Search for the cell housing the specified text and yield its (x, y) center coordinate. 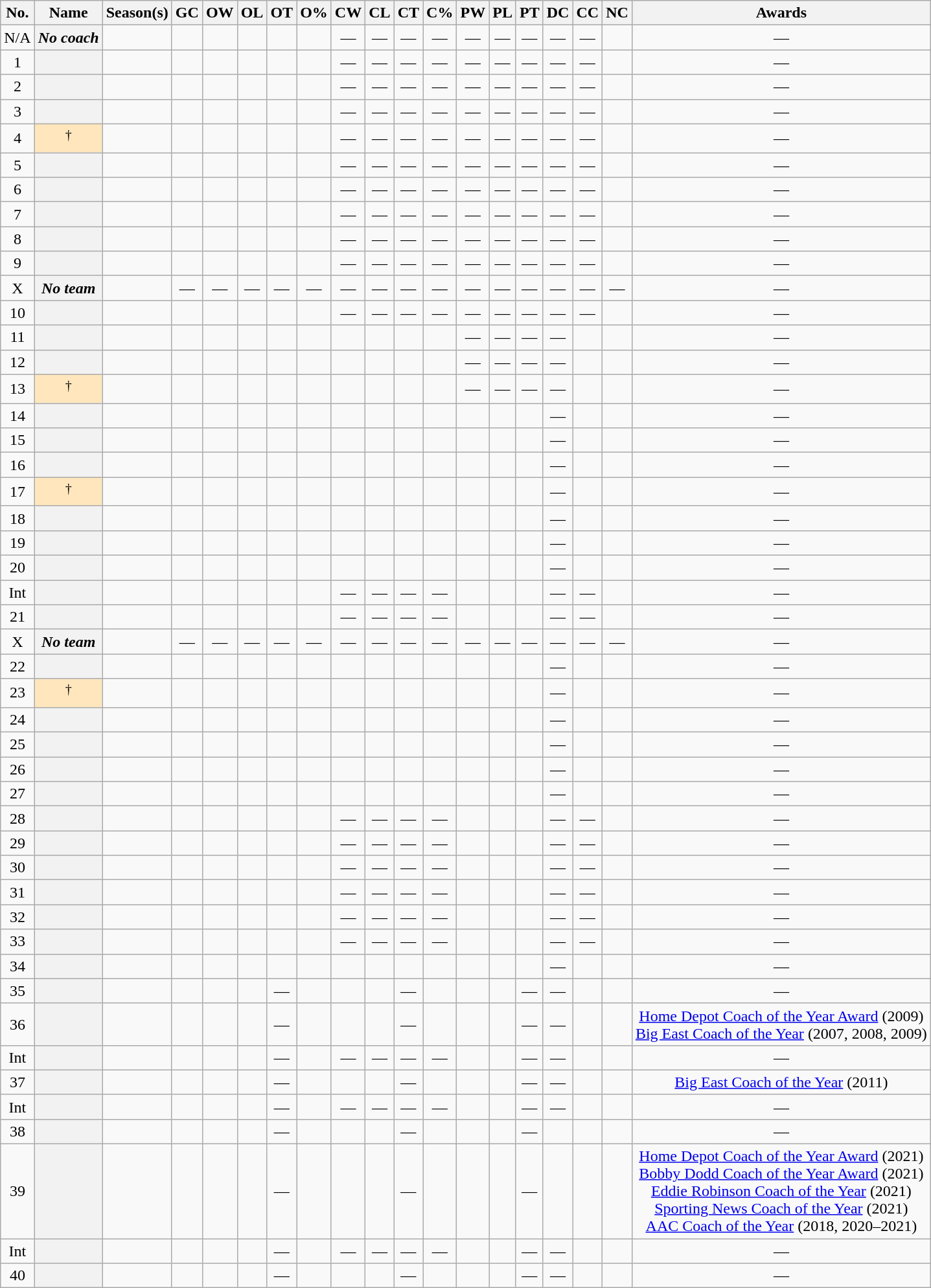
39 (17, 1192)
C% (440, 13)
30 (17, 868)
11 (17, 337)
5 (17, 165)
36 (17, 1024)
27 (17, 794)
1 (17, 62)
24 (17, 719)
GC (187, 13)
13 (17, 389)
38 (17, 1131)
20 (17, 568)
31 (17, 892)
CW (348, 13)
15 (17, 440)
PW (473, 13)
18 (17, 518)
PT (529, 13)
9 (17, 264)
2 (17, 87)
19 (17, 543)
4 (17, 139)
21 (17, 617)
35 (17, 991)
40 (17, 1276)
O% (314, 13)
PL (503, 13)
23 (17, 693)
3 (17, 111)
OL (252, 13)
10 (17, 313)
Home Depot Coach of the Year Award (2009)Big East Coach of the Year (2007, 2008, 2009) (781, 1024)
22 (17, 666)
CL (380, 13)
OT (282, 13)
8 (17, 239)
14 (17, 416)
29 (17, 843)
16 (17, 465)
Awards (781, 13)
7 (17, 214)
17 (17, 492)
No. (17, 13)
N/A (17, 38)
6 (17, 190)
CT (408, 13)
Name (69, 13)
34 (17, 966)
25 (17, 745)
OW (220, 13)
Season(s) (137, 13)
Big East Coach of the Year (2011) (781, 1082)
No coach (69, 38)
37 (17, 1082)
26 (17, 769)
33 (17, 942)
32 (17, 917)
12 (17, 362)
DC (558, 13)
28 (17, 819)
CC (588, 13)
NC (617, 13)
